From the cell containing the given text, extract its center point as (x, y) coordinate. 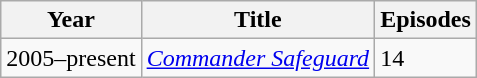
Title (258, 20)
Year (71, 20)
Commander Safeguard (258, 58)
2005–present (71, 58)
Episodes (426, 20)
14 (426, 58)
